Return the [x, y] coordinate for the center point of the cell that contains the specified text.  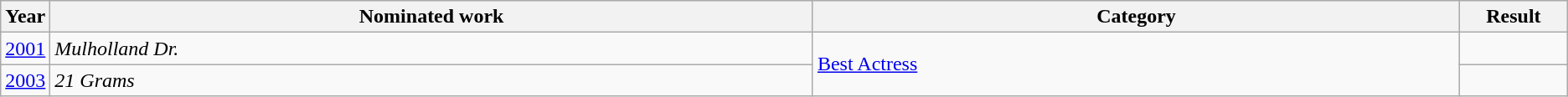
Nominated work [432, 17]
2001 [25, 48]
Category [1136, 17]
Mulholland Dr. [432, 48]
Best Actress [1136, 64]
21 Grams [432, 80]
Result [1514, 17]
2003 [25, 80]
Year [25, 17]
